Determine the (x, y) coordinate at the center of the cell enclosing the given text.  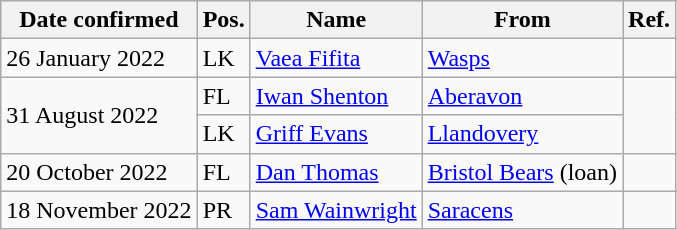
Ref. (650, 20)
Name (336, 20)
Pos. (224, 20)
26 January 2022 (99, 58)
Bristol Bears (loan) (522, 172)
Dan Thomas (336, 172)
Saracens (522, 210)
Date confirmed (99, 20)
Wasps (522, 58)
PR (224, 210)
31 August 2022 (99, 115)
Vaea Fifita (336, 58)
Iwan Shenton (336, 96)
18 November 2022 (99, 210)
From (522, 20)
Sam Wainwright (336, 210)
Llandovery (522, 134)
Aberavon (522, 96)
Griff Evans (336, 134)
20 October 2022 (99, 172)
